Capture the cell that displays the provided text and extract its (X, Y) central coordinate. 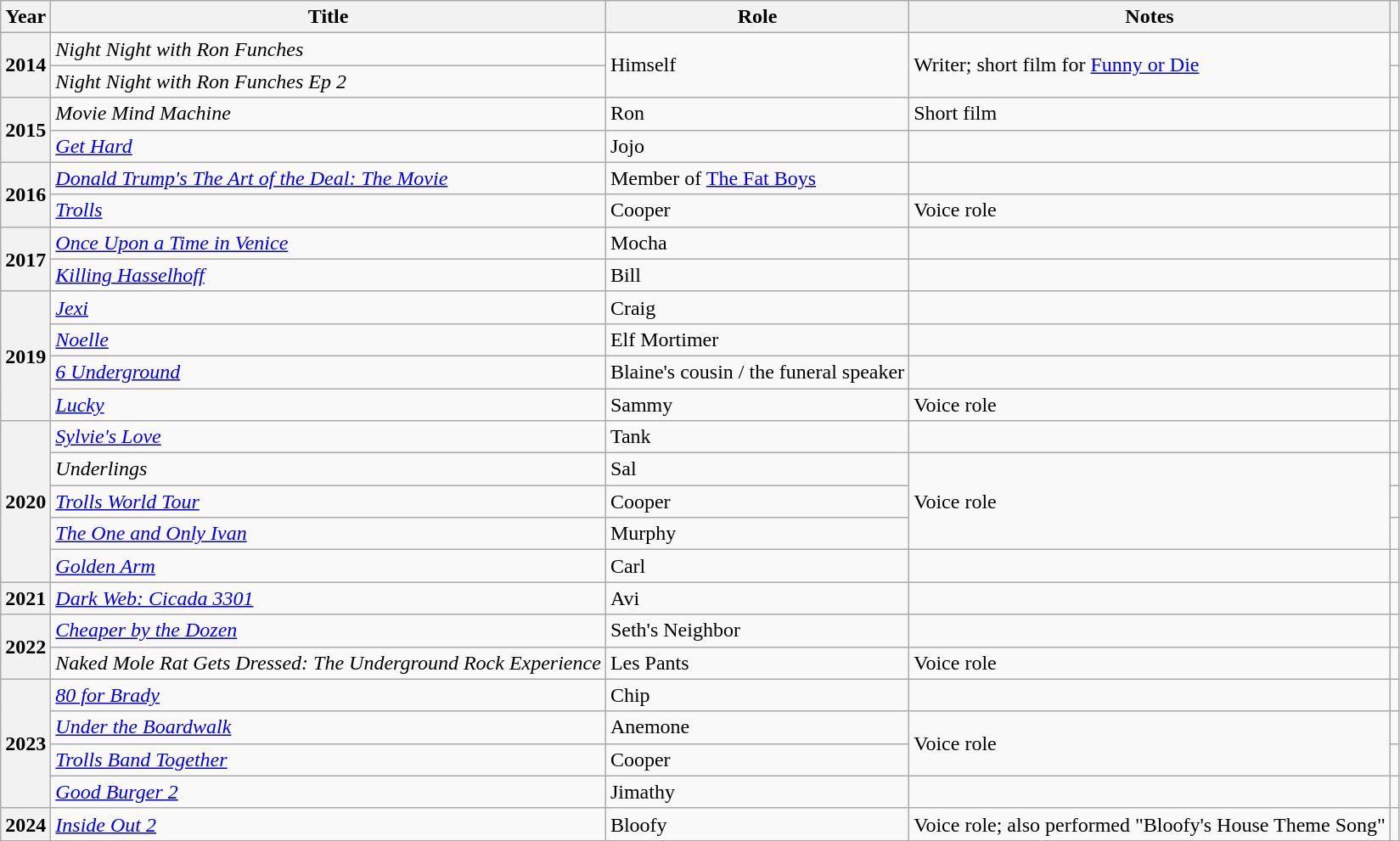
Blaine's cousin / the funeral speaker (757, 372)
80 for Brady (329, 695)
Get Hard (329, 146)
2023 (25, 743)
Night Night with Ron Funches (329, 49)
Short film (1150, 114)
2017 (25, 259)
Ron (757, 114)
Title (329, 17)
Voice role; also performed "Bloofy's House Theme Song" (1150, 824)
Role (757, 17)
Jojo (757, 146)
Noelle (329, 339)
Jexi (329, 307)
2024 (25, 824)
Sylvie's Love (329, 437)
The One and Only Ivan (329, 534)
Once Upon a Time in Venice (329, 243)
Elf Mortimer (757, 339)
Trolls World Tour (329, 502)
Movie Mind Machine (329, 114)
Year (25, 17)
Trolls (329, 210)
Underlings (329, 469)
Les Pants (757, 663)
Good Burger 2 (329, 792)
Sal (757, 469)
Notes (1150, 17)
2020 (25, 502)
Anemone (757, 727)
Jimathy (757, 792)
Craig (757, 307)
Under the Boardwalk (329, 727)
Tank (757, 437)
Golden Arm (329, 566)
Inside Out 2 (329, 824)
Cheaper by the Dozen (329, 631)
Killing Hasselhoff (329, 275)
Donald Trump's The Art of the Deal: The Movie (329, 178)
Mocha (757, 243)
2014 (25, 65)
2015 (25, 130)
Avi (757, 598)
2016 (25, 194)
2019 (25, 356)
Dark Web: Cicada 3301 (329, 598)
6 Underground (329, 372)
Bill (757, 275)
Writer; short film for Funny or Die (1150, 65)
2022 (25, 647)
Seth's Neighbor (757, 631)
Trolls Band Together (329, 760)
2021 (25, 598)
Lucky (329, 405)
Bloofy (757, 824)
Night Night with Ron Funches Ep 2 (329, 81)
Carl (757, 566)
Naked Mole Rat Gets Dressed: The Underground Rock Experience (329, 663)
Murphy (757, 534)
Chip (757, 695)
Sammy (757, 405)
Member of The Fat Boys (757, 178)
Himself (757, 65)
